Extract the (x, y) coordinate from the center of the cell holding the provided text.  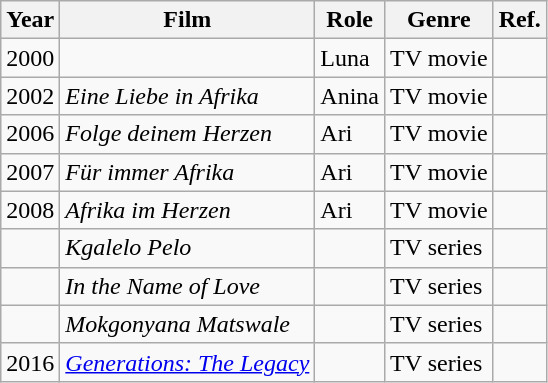
Luna (350, 58)
Year (30, 20)
Folge deinem Herzen (188, 134)
Mokgonyana Matswale (188, 324)
2007 (30, 172)
2006 (30, 134)
Afrika im Herzen (188, 210)
Für immer Afrika (188, 172)
2000 (30, 58)
Genre (440, 20)
In the Name of Love (188, 286)
Generations: The Legacy (188, 362)
Eine Liebe in Afrika (188, 96)
Film (188, 20)
2016 (30, 362)
Ref. (520, 20)
2002 (30, 96)
Role (350, 20)
Anina (350, 96)
Kgalelo Pelo (188, 248)
2008 (30, 210)
